Search for the cell housing the specified text and yield its [x, y] center coordinate. 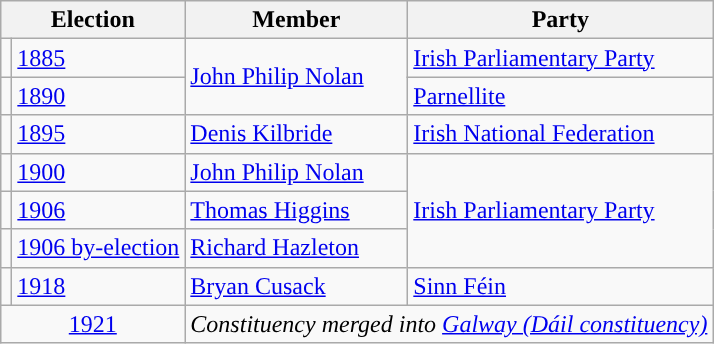
1906 [98, 210]
Sinn Féin [560, 286]
Member [296, 20]
Irish National Federation [560, 134]
Constituency merged into Galway (Dáil constituency) [449, 324]
Bryan Cusack [296, 286]
1900 [98, 172]
Party [560, 20]
1895 [98, 134]
Denis Kilbride [296, 134]
1921 [93, 324]
1906 by-election [98, 248]
Thomas Higgins [296, 210]
1918 [98, 286]
1890 [98, 96]
Richard Hazleton [296, 248]
1885 [98, 58]
Parnellite [560, 96]
Election [93, 20]
